Return the (X, Y) coordinate for the center point of the cell that contains the specified text.  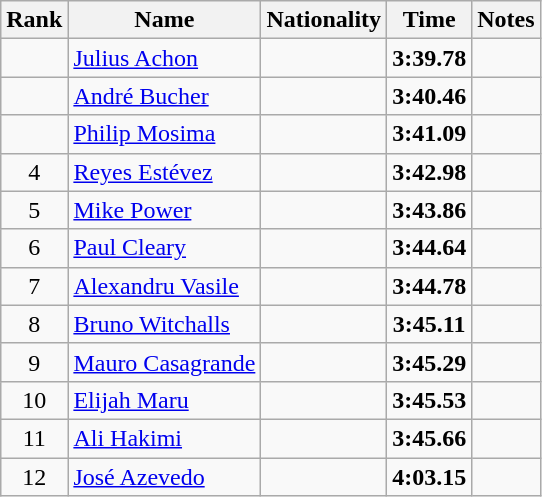
3:45.11 (430, 324)
3:45.53 (430, 400)
3:41.09 (430, 134)
Nationality (324, 20)
6 (34, 248)
Elijah Maru (164, 400)
Alexandru Vasile (164, 286)
7 (34, 286)
Rank (34, 20)
11 (34, 438)
3:39.78 (430, 58)
12 (34, 477)
Notes (506, 20)
Julius Achon (164, 58)
Paul Cleary (164, 248)
8 (34, 324)
3:45.66 (430, 438)
Ali Hakimi (164, 438)
Philip Mosima (164, 134)
Mauro Casagrande (164, 362)
Reyes Estévez (164, 172)
Mike Power (164, 210)
4 (34, 172)
3:44.64 (430, 248)
3:42.98 (430, 172)
3:44.78 (430, 286)
André Bucher (164, 96)
3:45.29 (430, 362)
Name (164, 20)
10 (34, 400)
3:43.86 (430, 210)
3:40.46 (430, 96)
9 (34, 362)
4:03.15 (430, 477)
Bruno Witchalls (164, 324)
Time (430, 20)
José Azevedo (164, 477)
5 (34, 210)
